Scan for the cell matching the given text and deliver its (X, Y) coordinate at center. 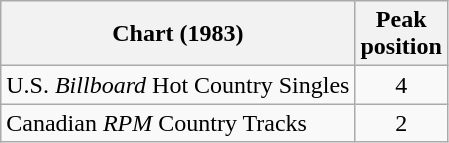
U.S. Billboard Hot Country Singles (178, 85)
Canadian RPM Country Tracks (178, 123)
Peakposition (401, 34)
Chart (1983) (178, 34)
4 (401, 85)
2 (401, 123)
